Capture the cell that displays the provided text and extract its (x, y) central coordinate. 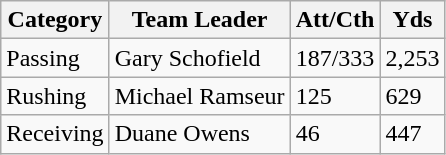
Team Leader (200, 20)
125 (335, 96)
Gary Schofield (200, 58)
Att/Cth (335, 20)
Receiving (55, 134)
Category (55, 20)
2,253 (412, 58)
Michael Ramseur (200, 96)
447 (412, 134)
Passing (55, 58)
Duane Owens (200, 134)
46 (335, 134)
Rushing (55, 96)
Yds (412, 20)
187/333 (335, 58)
629 (412, 96)
